Search for the cell housing the specified text and yield its (x, y) center coordinate. 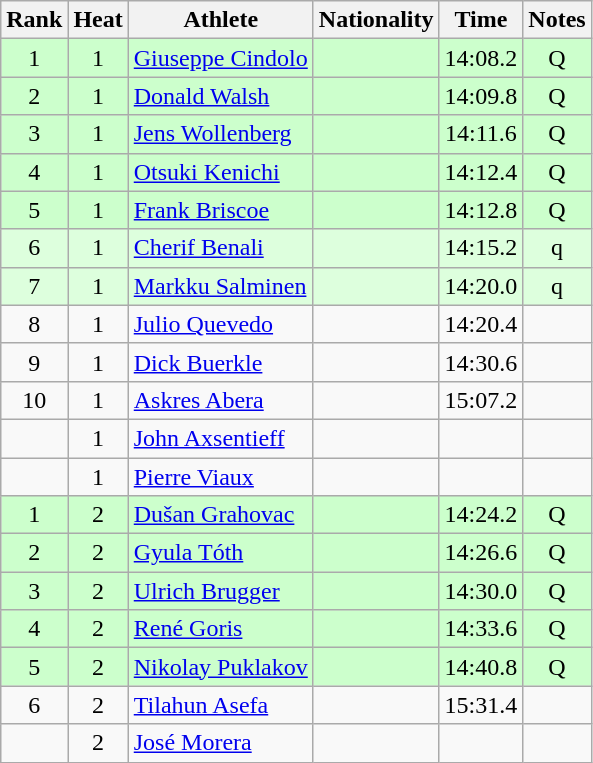
Gyula Tóth (220, 553)
15:31.4 (481, 705)
14:15.2 (481, 248)
14:26.6 (481, 553)
Donald Walsh (220, 96)
14:24.2 (481, 515)
Frank Briscoe (220, 210)
Nikolay Puklakov (220, 667)
Giuseppe Cindolo (220, 58)
7 (34, 286)
14:20.0 (481, 286)
José Morera (220, 743)
14:09.8 (481, 96)
Notes (557, 20)
Dušan Grahovac (220, 515)
Markku Salminen (220, 286)
Nationality (376, 20)
14:30.6 (481, 362)
8 (34, 324)
Julio Quevedo (220, 324)
Rank (34, 20)
14:40.8 (481, 667)
Pierre Viaux (220, 477)
Cherif Benali (220, 248)
Time (481, 20)
Askres Abera (220, 400)
14:12.8 (481, 210)
14:30.0 (481, 591)
Heat (98, 20)
15:07.2 (481, 400)
14:11.6 (481, 134)
Ulrich Brugger (220, 591)
Otsuki Kenichi (220, 172)
John Axsentieff (220, 438)
10 (34, 400)
14:12.4 (481, 172)
14:33.6 (481, 629)
Dick Buerkle (220, 362)
Athlete (220, 20)
Jens Wollenberg (220, 134)
14:20.4 (481, 324)
René Goris (220, 629)
9 (34, 362)
Tilahun Asefa (220, 705)
14:08.2 (481, 58)
